Locate the cell with the specified text and output its (X, Y) center coordinate. 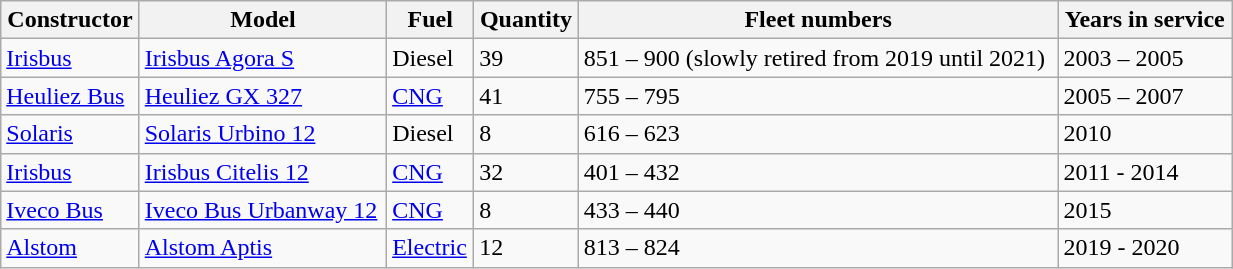
Alstom Aptis (262, 248)
Fuel (430, 20)
Constructor (70, 20)
32 (526, 172)
Irisbus Agora S (262, 58)
755 – 795 (818, 96)
Years in service (1145, 20)
2015 (1145, 210)
401 – 432 (818, 172)
Heuliez GX 327 (262, 96)
Model (262, 20)
Solaris Urbino 12 (262, 134)
Iveco Bus (70, 210)
12 (526, 248)
433 – 440 (818, 210)
Fleet numbers (818, 20)
Iveco Bus Urbanway 12 (262, 210)
2010 (1145, 134)
851 – 900 (slowly retired from 2019 until 2021) (818, 58)
Quantity (526, 20)
616 – 623 (818, 134)
2019 - 2020 (1145, 248)
Solaris (70, 134)
2011 - 2014 (1145, 172)
Irisbus Citelis 12 (262, 172)
39 (526, 58)
2003 – 2005 (1145, 58)
Alstom (70, 248)
Heuliez Bus (70, 96)
2005 – 2007 (1145, 96)
Electric (430, 248)
813 – 824 (818, 248)
41 (526, 96)
